For the text-containing cell, return its midpoint in (X, Y) coordinate format. 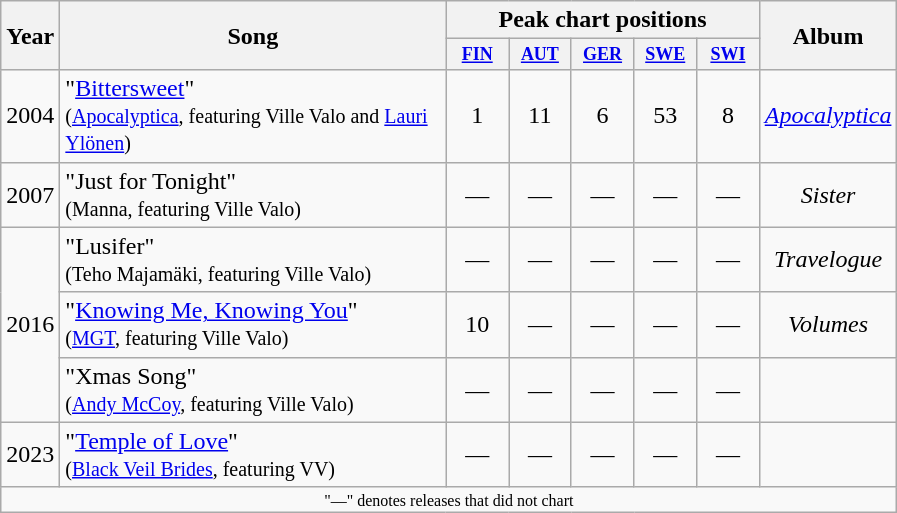
Song (253, 36)
"Lusifer"(Teho Majamäki, featuring Ville Valo) (253, 260)
1 (478, 116)
2023 (30, 454)
Peak chart positions (602, 20)
SWI (728, 54)
"Bittersweet"(Apocalyptica, featuring Ville Valo and Lauri Ylönen) (253, 116)
2007 (30, 194)
FIN (478, 54)
2004 (30, 116)
Year (30, 36)
"Just for Tonight"(Manna, featuring Ville Valo) (253, 194)
11 (540, 116)
Volumes (828, 324)
AUT (540, 54)
Apocalyptica (828, 116)
Sister (828, 194)
"Temple of Love"(Black Veil Brides, featuring VV) (253, 454)
"Knowing Me, Knowing You"(MGT, featuring Ville Valo) (253, 324)
10 (478, 324)
SWE (666, 54)
53 (666, 116)
Travelogue (828, 260)
8 (728, 116)
GER (602, 54)
2016 (30, 324)
"Xmas Song"(Andy McCoy, featuring Ville Valo) (253, 390)
Album (828, 36)
"—" denotes releases that did not chart (449, 499)
6 (602, 116)
